Capture the cell that displays the provided text and extract its [X, Y] central coordinate. 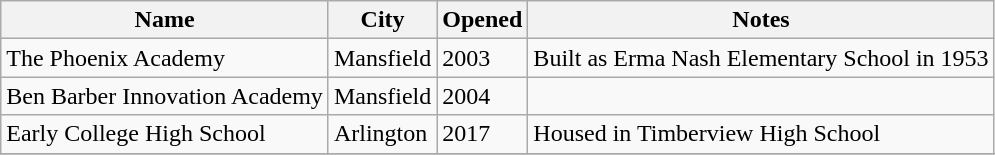
Opened [482, 20]
Notes [761, 20]
Built as Erma Nash Elementary School in 1953 [761, 58]
2004 [482, 96]
Arlington [382, 134]
City [382, 20]
Housed in Timberview High School [761, 134]
2003 [482, 58]
Ben Barber Innovation Academy [165, 96]
Name [165, 20]
The Phoenix Academy [165, 58]
2017 [482, 134]
Early College High School [165, 134]
